Detect which cell encompasses the target text, then output its (x, y) center coordinate. 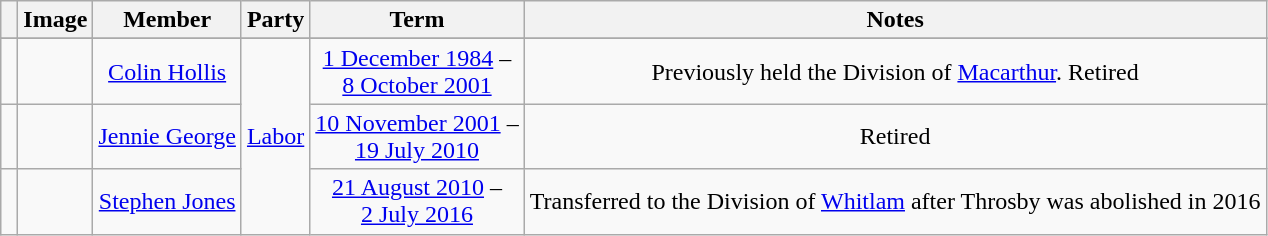
Image (56, 20)
Retired (895, 136)
21 August 2010 –2 July 2016 (417, 202)
10 November 2001 –19 July 2010 (417, 136)
Transferred to the Division of Whitlam after Throsby was abolished in 2016 (895, 202)
Labor (275, 136)
Previously held the Division of Macarthur. Retired (895, 72)
Stephen Jones (168, 202)
Member (168, 20)
Party (275, 20)
Colin Hollis (168, 72)
Term (417, 20)
1 December 1984 –8 October 2001 (417, 72)
Jennie George (168, 136)
Notes (895, 20)
